Return the (x, y) coordinate for the center point of the cell that contains the specified text.  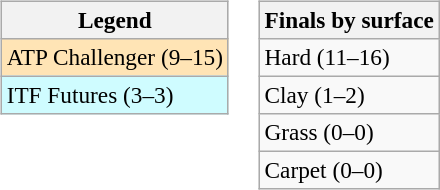
Hard (11–16) (349, 57)
ATP Challenger (9–15) (114, 57)
Legend (114, 20)
Finals by surface (349, 20)
ITF Futures (3–3) (114, 95)
Grass (0–0) (349, 133)
Clay (1–2) (349, 95)
Carpet (0–0) (349, 171)
